Search for the cell housing the specified text and yield its (X, Y) center coordinate. 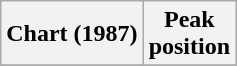
Chart (1987) (72, 34)
Peakposition (189, 34)
